For the text-containing cell, return its midpoint in [x, y] coordinate format. 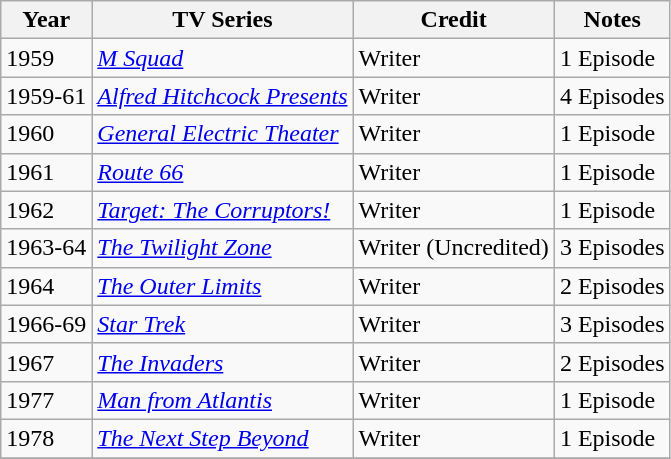
Credit [454, 20]
The Invaders [222, 362]
1964 [46, 286]
The Twilight Zone [222, 248]
Year [46, 20]
1962 [46, 210]
1967 [46, 362]
TV Series [222, 20]
Man from Atlantis [222, 400]
1978 [46, 438]
Notes [612, 20]
Target: The Corruptors! [222, 210]
Writer (Uncredited) [454, 248]
The Next Step Beyond [222, 438]
1959-61 [46, 96]
General Electric Theater [222, 134]
Star Trek [222, 324]
The Outer Limits [222, 286]
4 Episodes [612, 96]
1960 [46, 134]
1961 [46, 172]
1959 [46, 58]
M Squad [222, 58]
Route 66 [222, 172]
Alfred Hitchcock Presents [222, 96]
1963-64 [46, 248]
1977 [46, 400]
1966-69 [46, 324]
